Locate the cell with the specified text and output its [X, Y] center coordinate. 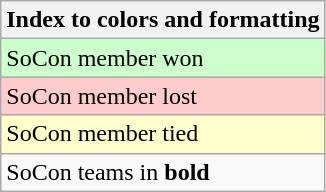
Index to colors and formatting [163, 20]
SoCon member lost [163, 96]
SoCon teams in bold [163, 172]
SoCon member won [163, 58]
SoCon member tied [163, 134]
